Return (x, y) of the center of cell containing provided text 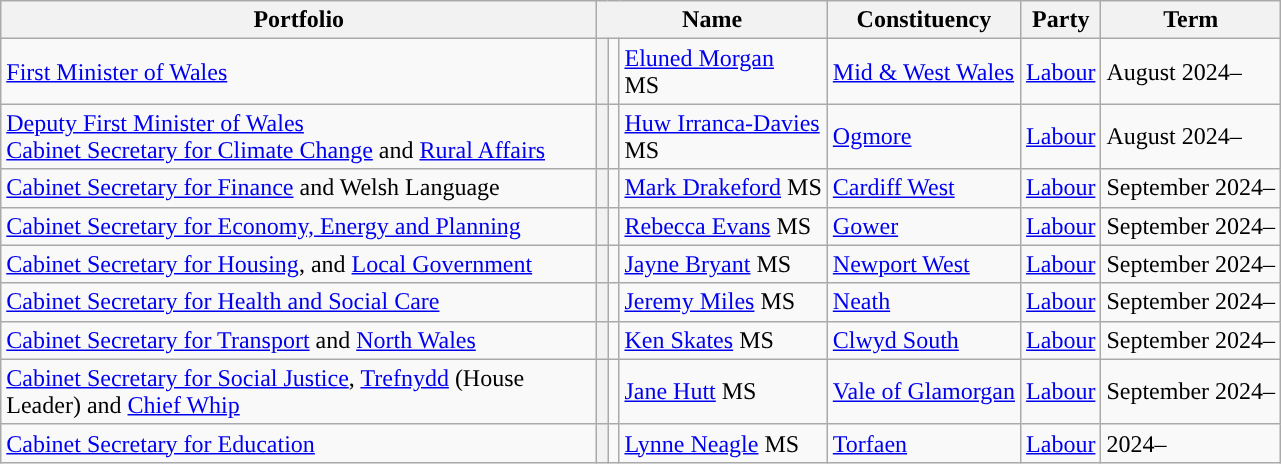
Cabinet Secretary for Transport and North Wales (299, 340)
Huw Irranca-DaviesMS (723, 136)
Vale of Glamorgan (924, 392)
Party (1061, 20)
Lynne Neagle MS (723, 443)
Deputy First Minister of WalesCabinet Secretary for Climate Change and Rural Affairs (299, 136)
Jayne Bryant MS (723, 264)
Cabinet Secretary for Social Justice, Trefnydd (House Leader) and Chief Whip (299, 392)
Constituency (924, 20)
First Minister of Wales (299, 72)
Neath (924, 302)
Portfolio (299, 20)
Mid & West Wales (924, 72)
Gower (924, 226)
Jeremy Miles MS (723, 302)
Cardiff West (924, 188)
Ogmore (924, 136)
Cabinet Secretary for Health and Social Care (299, 302)
Cabinet Secretary for Finance and Welsh Language (299, 188)
Cabinet Secretary for Housing, and Local Government (299, 264)
Newport West (924, 264)
Torfaen (924, 443)
Clwyd South (924, 340)
Cabinet Secretary for Education (299, 443)
Cabinet Secretary for Economy, Energy and Planning (299, 226)
Name (712, 20)
Term (1191, 20)
Ken Skates MS (723, 340)
2024– (1191, 443)
Mark Drakeford MS (723, 188)
Eluned MorganMS (723, 72)
Rebecca Evans MS (723, 226)
Jane Hutt MS (723, 392)
